Determine the [x, y] coordinate at the center of the cell enclosing the given text.  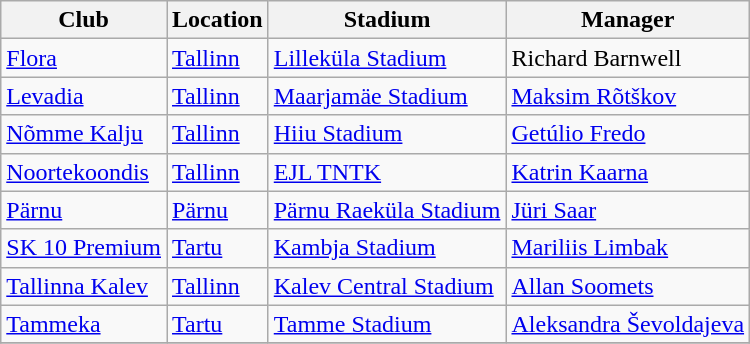
Mariliis Limbak [628, 248]
Flora [84, 58]
Kalev Central Stadium [387, 286]
Tammeka [84, 324]
Club [84, 20]
Nõmme Kalju [84, 134]
Katrin Kaarna [628, 172]
EJL TNTK [387, 172]
Noortekoondis [84, 172]
Manager [628, 20]
Getúlio Fredo [628, 134]
Tallinna Kalev [84, 286]
Maksim Rõtškov [628, 96]
Hiiu Stadium [387, 134]
Allan Soomets [628, 286]
Maarjamäe Stadium [387, 96]
Levadia [84, 96]
Tamme Stadium [387, 324]
Stadium [387, 20]
Location [217, 20]
Kambja Stadium [387, 248]
Jüri Saar [628, 210]
Aleksandra Ševoldajeva [628, 324]
Lilleküla Stadium [387, 58]
SK 10 Premium [84, 248]
Richard Barnwell [628, 58]
Pärnu Raeküla Stadium [387, 210]
